Capture the cell that displays the provided text and extract its (X, Y) central coordinate. 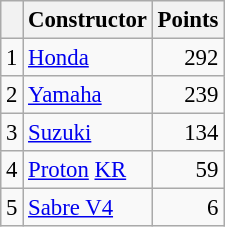
Constructor (88, 20)
Suzuki (88, 133)
5 (12, 208)
Yamaha (88, 95)
Proton KR (88, 170)
134 (188, 133)
59 (188, 170)
3 (12, 133)
4 (12, 170)
1 (12, 58)
Honda (88, 58)
292 (188, 58)
2 (12, 95)
6 (188, 208)
Points (188, 20)
Sabre V4 (88, 208)
239 (188, 95)
